Pinpoint the cell where the given text exists, returning its (X, Y) midpoint coordinate. 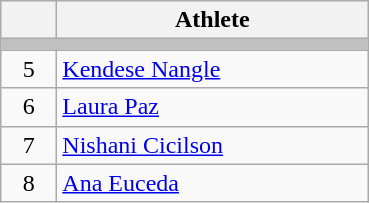
5 (29, 69)
8 (29, 183)
Laura Paz (212, 107)
Kendese Nangle (212, 69)
6 (29, 107)
Nishani Cicilson (212, 145)
Ana Euceda (212, 183)
Athlete (212, 20)
7 (29, 145)
